From the cell containing the given text, extract its center point as [x, y] coordinate. 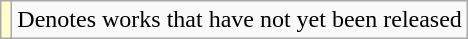
Denotes works that have not yet been released [240, 20]
